Detect which cell encompasses the target text, then output its (X, Y) center coordinate. 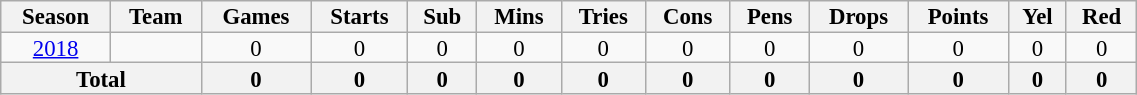
Sub (442, 16)
Team (156, 16)
Tries (603, 16)
Cons (688, 16)
Total (101, 78)
Pens (770, 16)
2018 (56, 48)
Games (256, 16)
Season (56, 16)
Mins (520, 16)
Starts (360, 16)
Drops (858, 16)
Yel (1037, 16)
Red (1101, 16)
Points (958, 16)
